Provide the (x, y) coordinate of the cell's center where the given text is located.  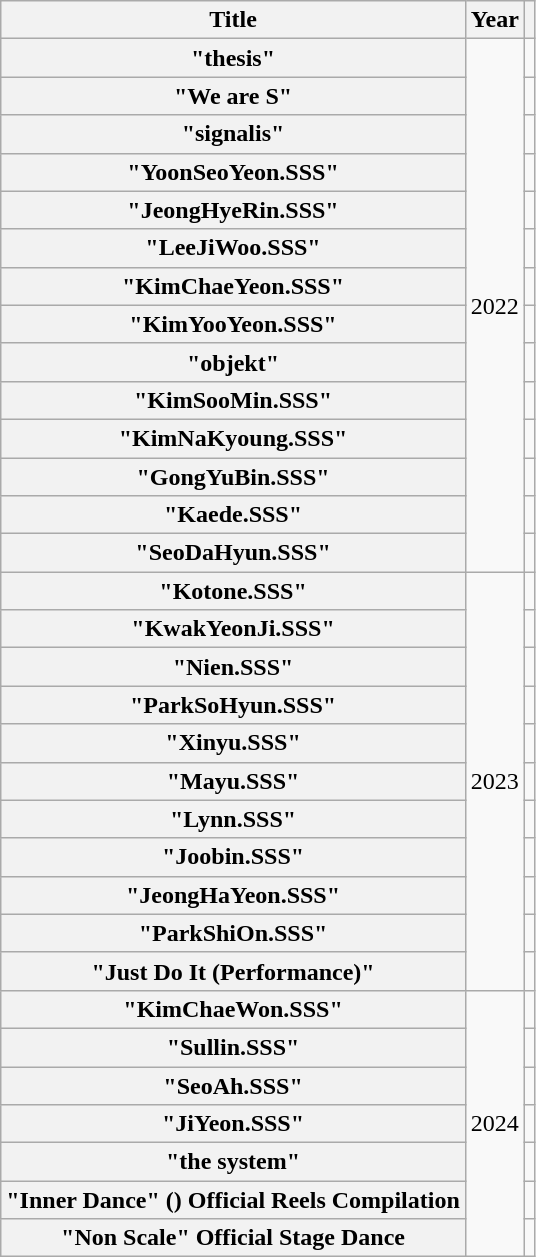
"KimNaKyoung.SSS" (234, 438)
"GongYuBin.SSS" (234, 477)
"YoonSeoYeon.SSS" (234, 172)
"Mayu.SSS" (234, 781)
"ParkSoHyun.SSS" (234, 705)
"signalis" (234, 134)
"LeeJiWoo.SSS" (234, 248)
"Just Do It (Performance)" (234, 971)
Title (234, 20)
"KimChaeWon.SSS" (234, 1009)
"Kotone.SSS" (234, 591)
"Kaede.SSS" (234, 515)
"Inner Dance" () Official Reels Compilation (234, 1200)
"Nien.SSS" (234, 667)
"KimSooMin.SSS" (234, 400)
"Sullin.SSS" (234, 1047)
"the system" (234, 1162)
"Joobin.SSS" (234, 857)
"Lynn.SSS" (234, 819)
"ParkShiOn.SSS" (234, 933)
"We are S" (234, 96)
2023 (494, 782)
"Non Scale" Official Stage Dance (234, 1238)
2022 (494, 306)
"JiYeon.SSS" (234, 1124)
"SeoDaHyun.SSS" (234, 553)
"thesis" (234, 58)
"objekt" (234, 362)
"KwakYeonJi.SSS" (234, 629)
"SeoAh.SSS" (234, 1085)
Year (494, 20)
"KimChaeYeon.SSS" (234, 286)
"JeongHaYeon.SSS" (234, 895)
"JeongHyeRin.SSS" (234, 210)
"Xinyu.SSS" (234, 743)
"KimYooYeon.SSS" (234, 324)
2024 (494, 1123)
